Identify which cell holds the provided text, then report its (x, y) central coordinate. 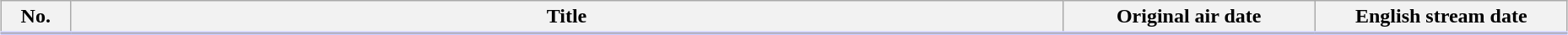
Original air date (1188, 17)
English stream date (1441, 17)
No. (35, 17)
Title (567, 17)
